Detect which cell encompasses the target text, then output its (x, y) center coordinate. 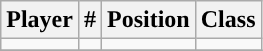
Class (228, 20)
# (90, 20)
Position (149, 20)
Player (40, 20)
